From the cell containing the given text, extract its center point as (X, Y) coordinate. 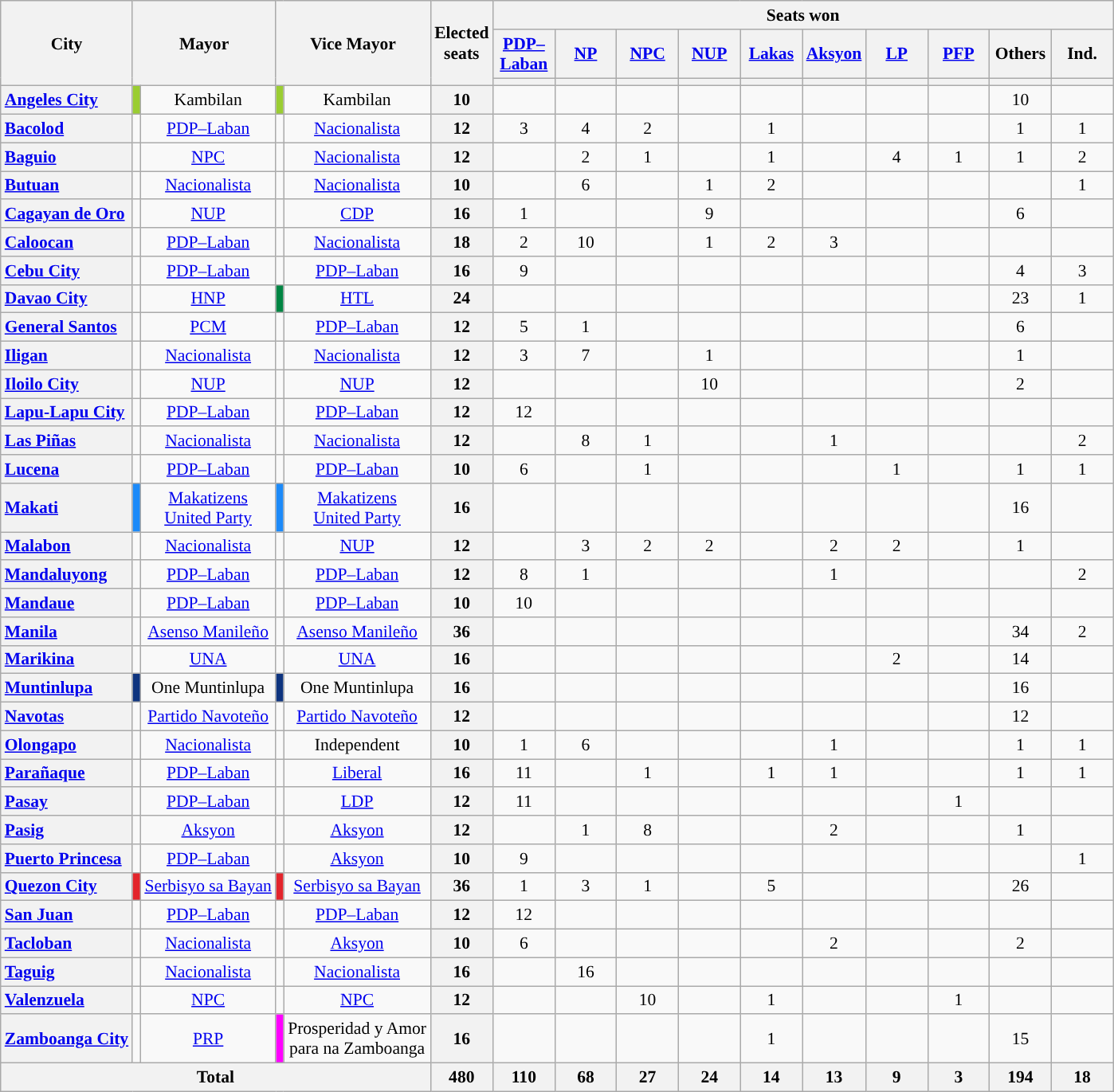
Angeles City (67, 100)
Muntinlupa (67, 688)
Independent (357, 745)
Others (1021, 54)
PRP (208, 1039)
Iloilo City (67, 384)
Makati (67, 508)
Valenzuela (67, 1000)
Cebu City (67, 271)
26 (1021, 887)
CDP (357, 214)
Mayor (204, 43)
Davao City (67, 299)
LDP (357, 802)
Pasay (67, 802)
PFP (959, 54)
Butuan (67, 186)
City (67, 43)
Ind. (1082, 54)
Vice Mayor (353, 43)
34 (1021, 632)
Caloocan (67, 242)
194 (1021, 1078)
PCM (208, 327)
Olongapo (67, 745)
LP (896, 54)
Iligan (67, 356)
Seats won (803, 15)
Las Piñas (67, 441)
Lapu-Lapu City (67, 413)
San Juan (67, 915)
23 (1021, 299)
General Santos (67, 327)
Zamboanga City (67, 1039)
Baguio (67, 157)
Bacolod (67, 129)
Malabon (67, 546)
110 (524, 1078)
Manila (67, 632)
7 (586, 356)
Cagayan de Oro (67, 214)
HNP (208, 299)
Electedseats (461, 43)
Mandaue (67, 603)
Parañaque (67, 773)
NP (586, 54)
27 (648, 1078)
Lucena (67, 469)
Total (215, 1078)
Navotas (67, 717)
68 (586, 1078)
Marikina (67, 660)
Puerto Princesa (67, 859)
480 (461, 1078)
Pasig (67, 830)
Taguig (67, 972)
Lakas (771, 54)
Liberal (357, 773)
Quezon City (67, 887)
15 (1021, 1039)
Prosperidad y Amorpara na Zamboanga (357, 1039)
13 (834, 1078)
Tacloban (67, 944)
HTL (357, 299)
Mandaluyong (67, 575)
